Scan for the cell matching the given text and deliver its [x, y] coordinate at center. 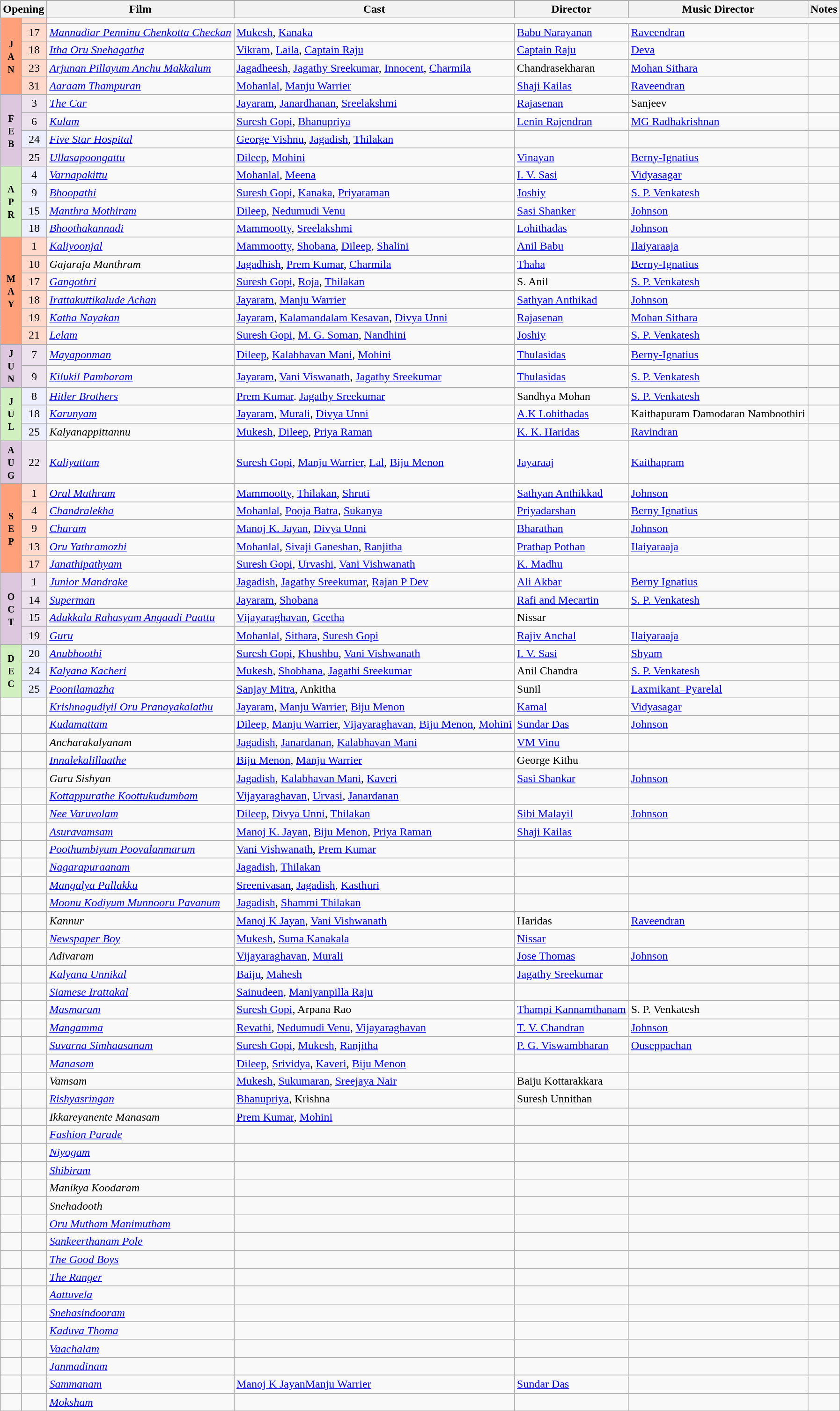
T. V. Chandran [572, 1027]
Manoj K. Jayan, Biju Menon, Priya Raman [375, 831]
Mammootty, Thilakan, Shruti [375, 493]
23 [34, 68]
Notes [824, 9]
Kulam [140, 121]
Jayaram, Janardhanan, Sreelakshmi [375, 103]
Vaachalam [140, 1348]
Jagadish, Thilakan [375, 867]
Suresh Gopi, Arpana Rao [375, 1010]
Laxmikant–Pyarelal [718, 689]
Snehasindooram [140, 1313]
Biju Menon, Manju Warrier [375, 760]
Suresh Unnithan [572, 1099]
Adivaram [140, 956]
Dileep, Kalabhavan Mani, Mohini [375, 355]
JUL [11, 414]
Vamsam [140, 1081]
Kaithapuram Damodaran Namboothiri [718, 414]
Dileep, Divya Unni, Thilakan [375, 813]
Kudamattam [140, 724]
Snehadooth [140, 1206]
S. Anil [572, 282]
Ullasapoongattu [140, 157]
Rajiv Anchal [572, 635]
Chandrasekharan [572, 68]
Director [572, 9]
Ancharakalyanam [140, 742]
Karunyam [140, 414]
8 [34, 396]
7 [34, 355]
Jagadish, Shammi Thilakan [375, 903]
Oral Mathram [140, 493]
Ouseppachan [718, 1045]
MG Radhakrishnan [718, 121]
FEB [11, 130]
Ali Akbar [572, 582]
Varnapakittu [140, 175]
Jayaram, Manju Warrier, Biju Menon [375, 707]
Hitler Brothers [140, 396]
DEC [11, 671]
Music Director [718, 9]
10 [34, 264]
Vinayan [572, 157]
Rafi and Mecartin [572, 600]
Niyogam [140, 1152]
Junior Mandrake [140, 582]
Kaliyoonjal [140, 246]
Vijayaraghavan, Urvasi, Janardanan [375, 796]
The Good Boys [140, 1259]
Anil Chandra [572, 671]
Mukesh, Shobhana, Jagathi Sreekumar [375, 671]
Prem Kumar. Jagathy Sreekumar [375, 396]
Itha Oru Snehagatha [140, 50]
Churam [140, 528]
JUN [11, 366]
Oru Mutham Manimutham [140, 1224]
Mangamma [140, 1027]
Sathyan Anthikkad [572, 493]
Thaha [572, 264]
13 [34, 547]
OCT [11, 609]
Suresh Gopi, Roja, Thilakan [375, 282]
Mohanlal, Pooja Batra, Sukanya [375, 510]
SEP [11, 528]
Mayaponman [140, 355]
Newspaper Boy [140, 938]
Kalyana Kacheri [140, 671]
Mukesh, Suma Kanakala [375, 938]
The Ranger [140, 1277]
APR [11, 201]
Jose Thomas [572, 956]
Asuravamsam [140, 831]
Poothumbiyum Poovalanmarum [140, 850]
Sasi Shankar [572, 778]
Dileep, Nedumudi Venu [375, 210]
Innalekalillaathe [140, 760]
K. Madhu [572, 564]
Prathap Pothan [572, 547]
Sammanam [140, 1384]
Gangothri [140, 282]
Vikram, Laila, Captain Raju [375, 50]
Jagadish, Jagathy Sreekumar, Rajan P Dev [375, 582]
Chandralekha [140, 510]
Film [140, 9]
Dileep, Manju Warrier, Vijayaraghavan, Biju Menon, Mohini [375, 724]
K. K. Haridas [572, 432]
Prem Kumar, Mohini [375, 1117]
Sandhya Mohan [572, 396]
Oru Yathramozhi [140, 547]
Baiju, Mahesh [375, 974]
Manthra Mothiram [140, 210]
Gajaraja Manthram [140, 264]
Mangalya Pallakku [140, 885]
21 [34, 335]
AUG [11, 462]
Sreenivasan, Jagadish, Kasthuri [375, 885]
Mukesh, Sukumaran, Sreejaya Nair [375, 1081]
Jayaram, Murali, Divya Unni [375, 414]
Mohanlal, Sithara, Suresh Gopi [375, 635]
Jagathy Sreekumar [572, 974]
Nagarapuraanam [140, 867]
Shyam [718, 653]
MAY [11, 291]
George Vishnu, Jagadish, Thilakan [375, 139]
Mukesh, Kanaka [375, 32]
Vijayaraghavan, Murali [375, 956]
Kalyana Unnikal [140, 974]
Captain Raju [572, 50]
Jagadish, Janardanan, Kalabhavan Mani [375, 742]
3 [34, 103]
Manikya Koodaram [140, 1188]
Masmaram [140, 1010]
Sathyan Anthikad [572, 300]
Jayaram, Vani Viswanath, Jagathy Sreekumar [375, 377]
Kottappurathe Koottukudumbam [140, 796]
Fashion Parade [140, 1135]
P. G. Viswambharan [572, 1045]
Adukkala Rahasyam Angaadi Paattu [140, 618]
The Car [140, 103]
Shibiram [140, 1170]
Suresh Gopi, Urvashi, Vani Vishwanath [375, 564]
Nee Varuvolam [140, 813]
Jayaram, Manju Warrier [375, 300]
Jagadish, Kalabhavan Mani, Kaveri [375, 778]
Rishyasringan [140, 1099]
Janathipathyam [140, 564]
Aaraam Thampuran [140, 86]
VM Vinu [572, 742]
Sibi Malayil [572, 813]
Janmadinam [140, 1366]
JAN [11, 56]
Lenin Rajendran [572, 121]
Mammootty, Shobana, Dileep, Shalini [375, 246]
Lohithadas [572, 229]
Baiju Kottarakkara [572, 1081]
Jayaram, Shobana [375, 600]
Poonilamazha [140, 689]
Krishnagudiyil Oru Pranayakalathu [140, 707]
Deva [718, 50]
Moksham [140, 1402]
Vijayaraghavan, Geetha [375, 618]
Revathi, Nedumudi Venu, Vijayaraghavan [375, 1027]
Suresh Gopi, Kanaka, Priyaraman [375, 192]
Mohanlal, Sivaji Ganeshan, Ranjitha [375, 547]
Kaithapram [718, 462]
Bharathan [572, 528]
Priyadarshan [572, 510]
Manoj K. Jayan, Divya Unni [375, 528]
Opening [23, 9]
Mohanlal, Meena [375, 175]
14 [34, 600]
Manasam [140, 1063]
George Kithu [572, 760]
Kannur [140, 921]
Thampi Kannamthanam [572, 1010]
Lelam [140, 335]
Irattakuttikalude Achan [140, 300]
Kamal [572, 707]
20 [34, 653]
31 [34, 86]
Suresh Gopi, Bhanupriya [375, 121]
Kilukil Pambaram [140, 377]
Sankeerthanam Pole [140, 1241]
Mammootty, Sreelakshmi [375, 229]
Katha Nayakan [140, 318]
A.K Lohithadas [572, 414]
Cast [375, 9]
Kaliyattam [140, 462]
Dileep, Mohini [375, 157]
Jayaram, Kalamandalam Kesavan, Divya Unni [375, 318]
Mannadiar Penninu Chenkotta Checkan [140, 32]
Haridas [572, 921]
22 [34, 462]
Guru Sishyan [140, 778]
Kalyanappittannu [140, 432]
Mukesh, Dileep, Priya Raman [375, 432]
Suresh Gopi, Khushbu, Vani Vishwanath [375, 653]
Siamese Irattakal [140, 992]
Bhoothakannadi [140, 229]
Babu Narayanan [572, 32]
Vani Vishwanath, Prem Kumar [375, 850]
Suresh Gopi, Mukesh, Ranjitha [375, 1045]
Moonu Kodiyum Munnooru Pavanum [140, 903]
Bhanupriya, Krishna [375, 1099]
Aattuvela [140, 1295]
Jagadheesh, Jagathy Sreekumar, Innocent, Charmila [375, 68]
Manoj K Jayan, Vani Vishwanath [375, 921]
Jagadhish, Prem Kumar, Charmila [375, 264]
Manoj K JayanManju Warrier [375, 1384]
Suresh Gopi, Manju Warrier, Lal, Biju Menon [375, 462]
Sunil [572, 689]
Suvarna Simhaasanam [140, 1045]
Kaduva Thoma [140, 1330]
Bhoopathi [140, 192]
Sanjeev [718, 103]
Dileep, Srividya, Kaveri, Biju Menon [375, 1063]
Arjunan Pillayum Anchu Makkalum [140, 68]
Jayaraaj [572, 462]
Sasi Shanker [572, 210]
Suresh Gopi, M. G. Soman, Nandhini [375, 335]
Mohanlal, Manju Warrier [375, 86]
Anil Babu [572, 246]
Sainudeen, Maniyanpilla Raju [375, 992]
Sanjay Mitra, Ankitha [375, 689]
6 [34, 121]
Guru [140, 635]
Superman [140, 600]
Ikkareyanente Manasam [140, 1117]
Ravindran [718, 432]
Anubhoothi [140, 653]
Five Star Hospital [140, 139]
